Locate the cell with the specified text and output its [x, y] center coordinate. 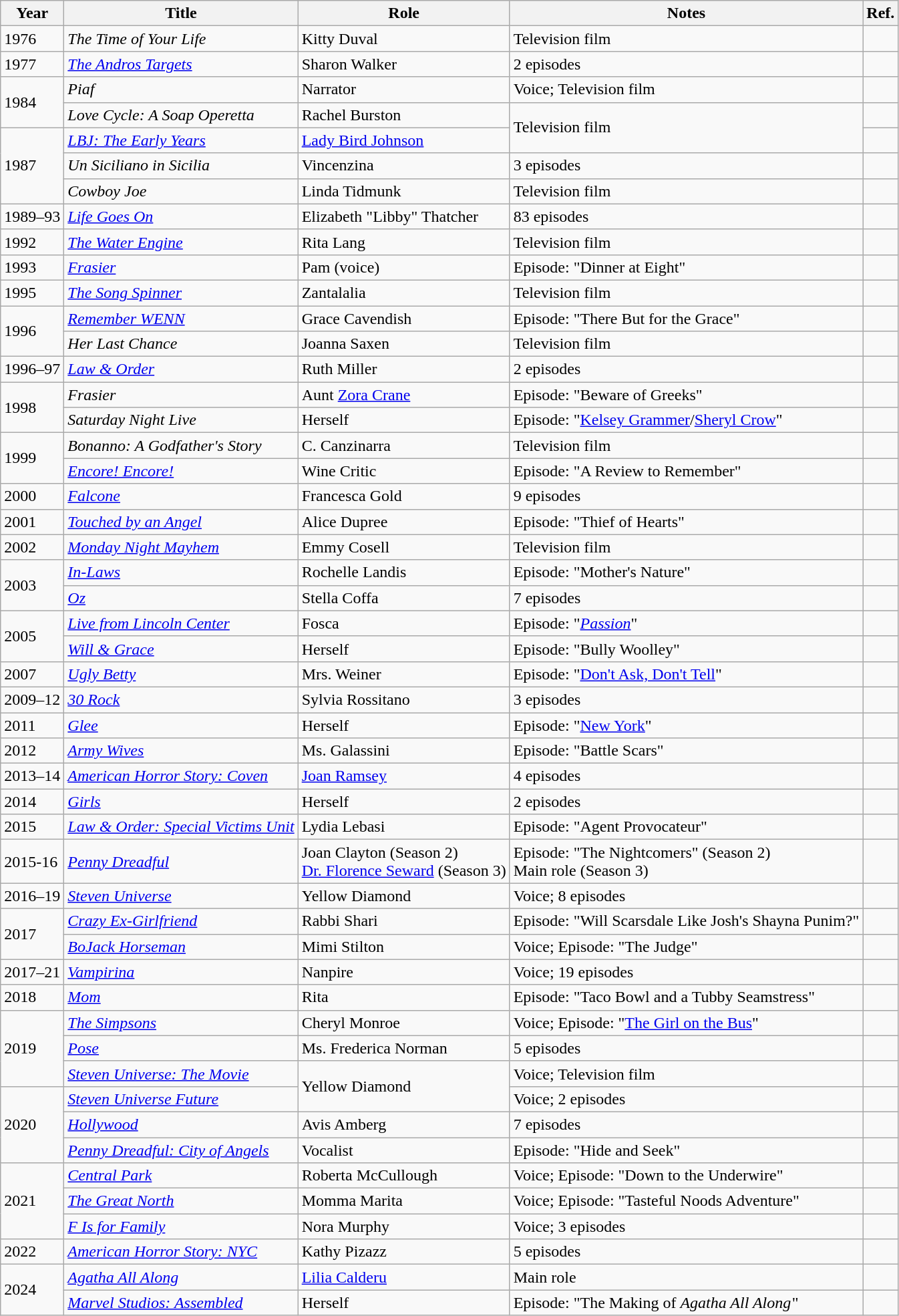
4 episodes [687, 776]
Episode: "New York" [687, 725]
2007 [32, 674]
Francesca Gold [403, 496]
2012 [32, 751]
Roberta McCullough [403, 1176]
2009–12 [32, 699]
Rachel Burston [403, 115]
Agatha All Along [181, 1277]
Lady Bird Johnson [403, 140]
2005 [32, 636]
Episode: "Kelsey Grammer/Sheryl Crow" [687, 420]
Oz [181, 598]
1996 [32, 331]
Episode: "Don't Ask, Don't Tell" [687, 674]
Sharon Walker [403, 64]
Vocalist [403, 1150]
Falcone [181, 496]
Voice; Episode: "Down to the Underwire" [687, 1176]
Voice; Episode: "Tasteful Noods Adventure" [687, 1201]
Ms. Galassini [403, 751]
Central Park [181, 1176]
Girls [181, 802]
1992 [32, 242]
Mom [181, 997]
1987 [32, 166]
2022 [32, 1252]
Stella Coffa [403, 598]
Episode: "Dinner at Eight" [687, 267]
Un Siciliano in Sicilia [181, 166]
2017 [32, 934]
C. Canzinarra [403, 446]
2013–14 [32, 776]
Mimi Stilton [403, 947]
Episode: "Battle Scars" [687, 751]
Kitty Duval [403, 39]
Episode: "Mother's Nature" [687, 572]
The Song Spinner [181, 293]
9 episodes [687, 496]
2016–19 [32, 896]
30 Rock [181, 699]
Episode: "There But for the Grace" [687, 319]
Law & Order [181, 369]
Piaf [181, 90]
Will & Grace [181, 649]
American Horror Story: Coven [181, 776]
Pam (voice) [403, 267]
Narrator [403, 90]
Fosca [403, 623]
The Andros Targets [181, 64]
Episode: "A Review to Remember" [687, 471]
Monday Night Mayhem [181, 547]
1996–97 [32, 369]
Nanpire [403, 972]
Aunt Zora Crane [403, 395]
Live from Lincoln Center [181, 623]
The Simpsons [181, 1023]
Wine Critic [403, 471]
1976 [32, 39]
Episode: "The Making of Agatha All Along " [687, 1303]
Joan Clayton (Season 2) Dr. Florence Seward (Season 3) [403, 862]
83 episodes [687, 216]
Penny Dreadful [181, 862]
2021 [32, 1201]
Elizabeth "Libby" Thatcher [403, 216]
2015 [32, 827]
Touched by an Angel [181, 522]
Steven Universe: The Movie [181, 1074]
Kathy Pizazz [403, 1252]
Voice; 3 episodes [687, 1226]
Role [403, 13]
Voice; 8 episodes [687, 896]
2019 [32, 1048]
Ugly Betty [181, 674]
Joanna Saxen [403, 344]
Bonanno: A Godfather's Story [181, 446]
Rochelle Landis [403, 572]
Cowboy Joe [181, 191]
2003 [32, 585]
Momma Marita [403, 1201]
2002 [32, 547]
Avis Amberg [403, 1124]
Episode: "Taco Bowl and a Tubby Seamstress" [687, 997]
The Water Engine [181, 242]
Rabbi Shari [403, 921]
Zantalalia [403, 293]
Cheryl Monroe [403, 1023]
Voice; 19 episodes [687, 972]
1977 [32, 64]
Crazy Ex-Girlfriend [181, 921]
Remember WENN [181, 319]
In-Laws [181, 572]
Nora Murphy [403, 1226]
Lydia Lebasi [403, 827]
Glee [181, 725]
Ref. [880, 13]
2000 [32, 496]
Ms. Frederica Norman [403, 1048]
1984 [32, 102]
Vampirina [181, 972]
1998 [32, 407]
Ruth Miller [403, 369]
2017–21 [32, 972]
Episode: "Bully Woolley" [687, 649]
2024 [32, 1290]
Sylvia Rossitano [403, 699]
Steven Universe [181, 896]
Lilia Calderu [403, 1277]
Main role [687, 1277]
2015-16 [32, 862]
Her Last Chance [181, 344]
Episode: "The Nightcomers" (Season 2) Main role (Season 3) [687, 862]
Hollywood [181, 1124]
Episode: "Thief of Hearts" [687, 522]
Rita Lang [403, 242]
Linda Tidmunk [403, 191]
American Horror Story: NYC [181, 1252]
Voice; Episode: "The Judge" [687, 947]
Rita [403, 997]
Joan Ramsey [403, 776]
Life Goes On [181, 216]
Penny Dreadful: City of Angels [181, 1150]
Army Wives [181, 751]
1993 [32, 267]
Encore! Encore! [181, 471]
Marvel Studios: Assembled [181, 1303]
1999 [32, 458]
Year [32, 13]
Episode: "Agent Provocateur" [687, 827]
The Great North [181, 1201]
BoJack Horseman [181, 947]
Pose [181, 1048]
Alice Dupree [403, 522]
The Time of Your Life [181, 39]
Law & Order: Special Victims Unit [181, 827]
Love Cycle: A Soap Operetta [181, 115]
2014 [32, 802]
Voice; Episode: "The Girl on the Bus" [687, 1023]
Episode: "Passion" [687, 623]
2011 [32, 725]
1995 [32, 293]
Episode: "Beware of Greeks" [687, 395]
Voice; 2 episodes [687, 1099]
F Is for Family [181, 1226]
Grace Cavendish [403, 319]
Episode: "Will Scarsdale Like Josh's Shayna Punim?" [687, 921]
Episode: "Hide and Seek" [687, 1150]
Vincenzina [403, 166]
Saturday Night Live [181, 420]
1989–93 [32, 216]
Emmy Cosell [403, 547]
2001 [32, 522]
LBJ: The Early Years [181, 140]
Notes [687, 13]
Title [181, 13]
Steven Universe Future [181, 1099]
2018 [32, 997]
2020 [32, 1124]
Mrs. Weiner [403, 674]
